Pinpoint the cell where the given text exists, returning its [X, Y] midpoint coordinate. 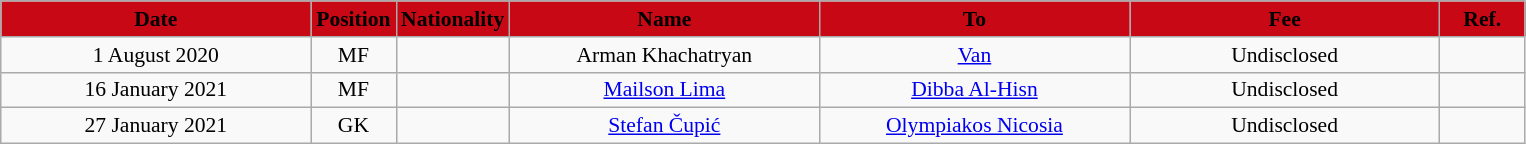
Ref. [1482, 19]
16 January 2021 [156, 90]
Nationality [452, 19]
Fee [1285, 19]
Olympiakos Nicosia [974, 126]
To [974, 19]
Van [974, 55]
Stefan Čupić [664, 126]
Mailson Lima [664, 90]
1 August 2020 [156, 55]
Arman Khachatryan [664, 55]
Date [156, 19]
Position [354, 19]
27 January 2021 [156, 126]
Dibba Al-Hisn [974, 90]
GK [354, 126]
Name [664, 19]
